Determine the [x, y] coordinate at the center of the cell enclosing the given text.  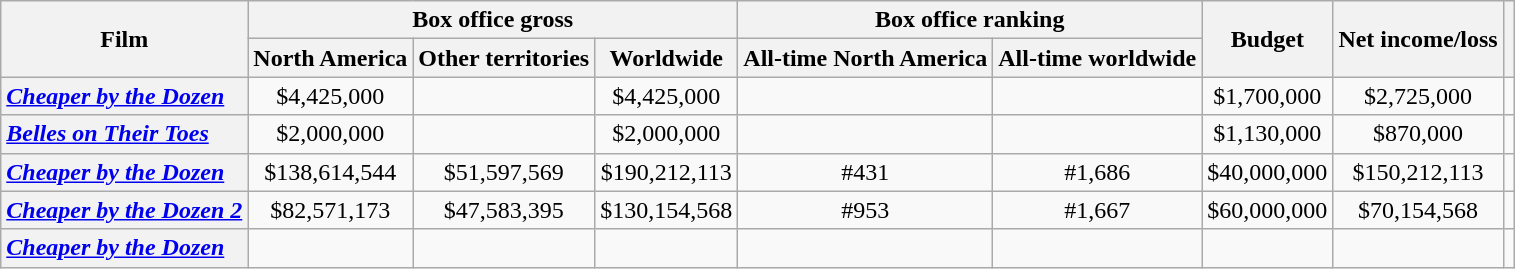
$1,700,000 [1268, 96]
$2,725,000 [1418, 96]
$130,154,568 [666, 210]
North America [330, 58]
$60,000,000 [1268, 210]
$47,583,395 [504, 210]
$150,212,113 [1418, 172]
Net income/loss [1418, 39]
$51,597,569 [504, 172]
All-time North America [866, 58]
#1,667 [1098, 210]
$870,000 [1418, 134]
#431 [866, 172]
$70,154,568 [1418, 210]
Box office gross [493, 20]
#1,686 [1098, 172]
Budget [1268, 39]
$1,130,000 [1268, 134]
Other territories [504, 58]
$82,571,173 [330, 210]
All-time worldwide [1098, 58]
#953 [866, 210]
$40,000,000 [1268, 172]
Worldwide [666, 58]
Box office ranking [970, 20]
$190,212,113 [666, 172]
$138,614,544 [330, 172]
Belles on Their Toes [124, 134]
Cheaper by the Dozen 2 [124, 210]
Film [124, 39]
